Pinpoint the cell where the given text exists, returning its (x, y) midpoint coordinate. 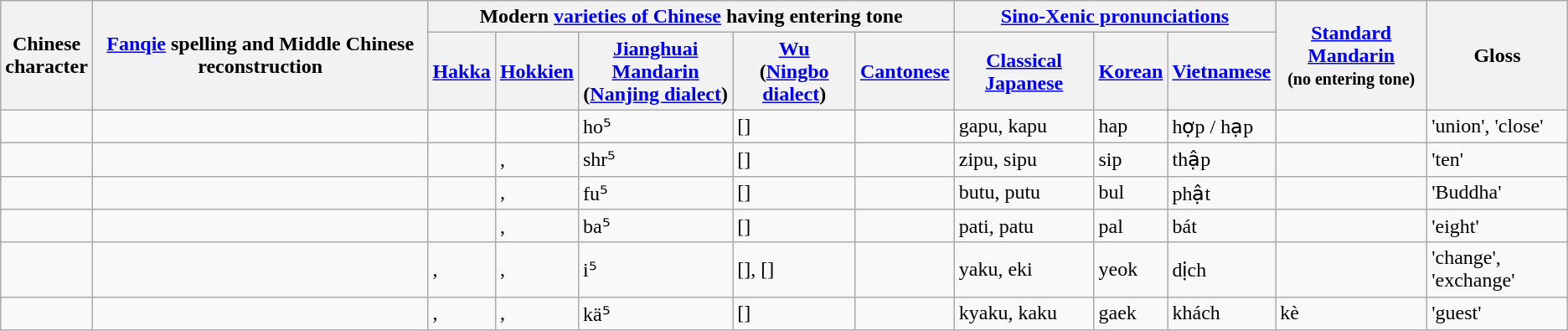
kä⁵ (655, 313)
Korean (1131, 71)
zipu, sipu (1024, 159)
yeok (1131, 270)
shr⁵ (655, 159)
ba⁵ (655, 226)
hợp / hạp (1221, 127)
thập (1221, 159)
bát (1221, 226)
phật (1221, 193)
Wu(Ningbo dialect) (794, 71)
fu⁵ (655, 193)
Modern varieties of Chinese having entering tone (691, 17)
Cantonese (905, 71)
i⁵ (655, 270)
Classical Japanese (1024, 71)
'Buddha' (1498, 193)
gaek (1131, 313)
Jianghuai Mandarin(Nanjing dialect) (655, 71)
kyaku, kaku (1024, 313)
Standard Mandarin(no entering tone) (1352, 55)
pati, patu (1024, 226)
sip (1131, 159)
hap (1131, 127)
butu, putu (1024, 193)
'guest' (1498, 313)
khách (1221, 313)
Chinesecharacter (47, 55)
Hakka (462, 71)
'change', 'exchange' (1498, 270)
kè (1352, 313)
Hokkien (536, 71)
[], [] (794, 270)
'eight' (1498, 226)
pal (1131, 226)
'ten' (1498, 159)
bul (1131, 193)
Sino-Xenic pronunciations (1115, 17)
Vietnamese (1221, 71)
Fanqie spelling and Middle Chinese reconstruction (260, 55)
gapu, kapu (1024, 127)
ho⁵ (655, 127)
yaku, eki (1024, 270)
Gloss (1498, 55)
'union', 'close' (1498, 127)
dịch (1221, 270)
